Identify which cell holds the provided text, then report its [x, y] central coordinate. 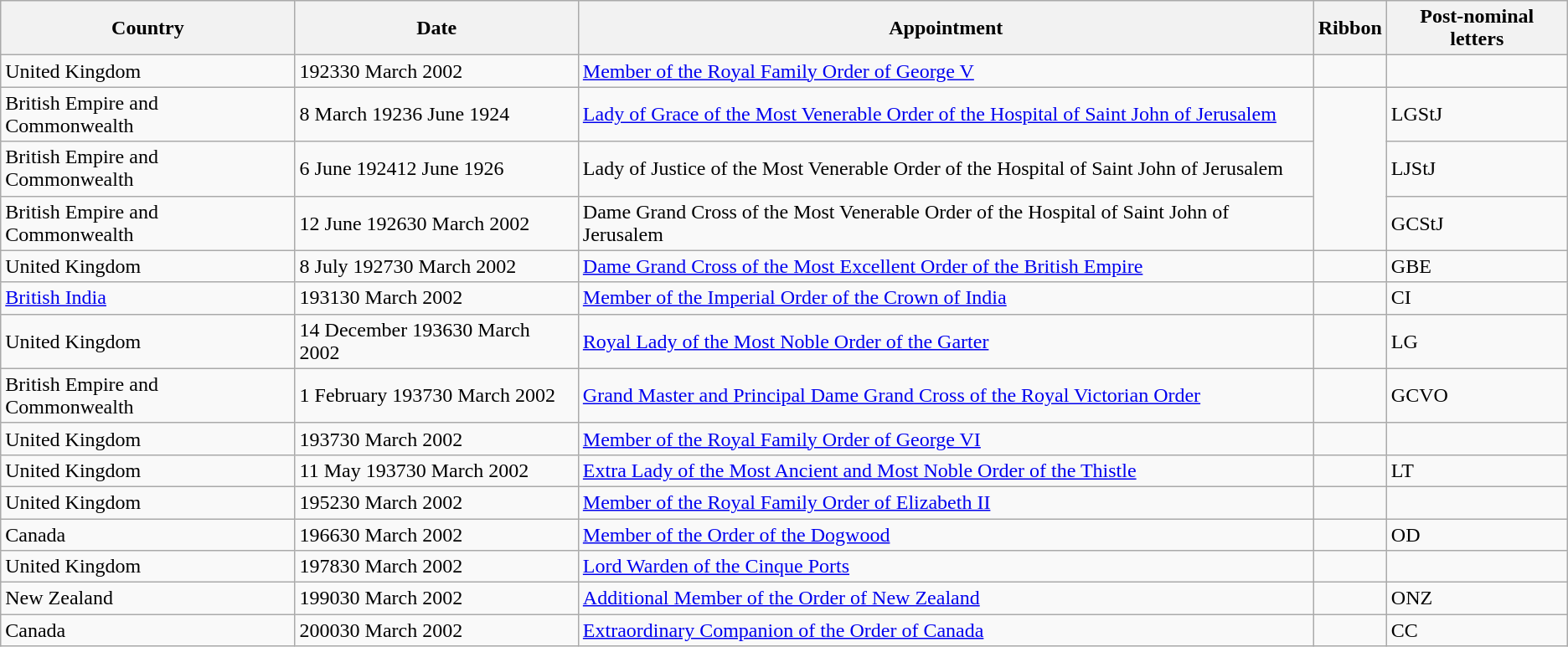
Additional Member of the Order of New Zealand [946, 598]
Extra Lady of the Most Ancient and Most Noble Order of the Thistle [946, 470]
LG [1477, 341]
LT [1477, 470]
Ribbon [1350, 28]
Dame Grand Cross of the Most Excellent Order of the British Empire [946, 266]
ONZ [1477, 598]
Country [147, 28]
Member of the Imperial Order of the Crown of India [946, 298]
8 July 192730 March 2002 [436, 266]
British India [147, 298]
Member of the Royal Family Order of George V [946, 71]
Lady of Justice of the Most Venerable Order of the Hospital of Saint John of Jerusalem [946, 169]
CI [1477, 298]
12 June 192630 March 2002 [436, 223]
Member of the Order of the Dogwood [946, 535]
Lord Warden of the Cinque Ports [946, 567]
LJStJ [1477, 169]
Grand Master and Principal Dame Grand Cross of the Royal Victorian Order [946, 395]
1 February 193730 March 2002 [436, 395]
Lady of Grace of the Most Venerable Order of the Hospital of Saint John of Jerusalem [946, 114]
Member of the Royal Family Order of George VI [946, 439]
196630 March 2002 [436, 535]
GBE [1477, 266]
Date [436, 28]
LGStJ [1477, 114]
GCStJ [1477, 223]
Extraordinary Companion of the Order of Canada [946, 630]
6 June 192412 June 1926 [436, 169]
199030 March 2002 [436, 598]
CC [1477, 630]
OD [1477, 535]
Dame Grand Cross of the Most Venerable Order of the Hospital of Saint John of Jerusalem [946, 223]
Post-nominal letters [1477, 28]
192330 March 2002 [436, 71]
14 December 193630 March 2002 [436, 341]
11 May 193730 March 2002 [436, 470]
Royal Lady of the Most Noble Order of the Garter [946, 341]
Appointment [946, 28]
197830 March 2002 [436, 567]
8 March 19236 June 1924 [436, 114]
GCVO [1477, 395]
New Zealand [147, 598]
193130 March 2002 [436, 298]
200030 March 2002 [436, 630]
195230 March 2002 [436, 502]
Member of the Royal Family Order of Elizabeth II [946, 502]
193730 March 2002 [436, 439]
